Return [X, Y] of the center of cell containing provided text 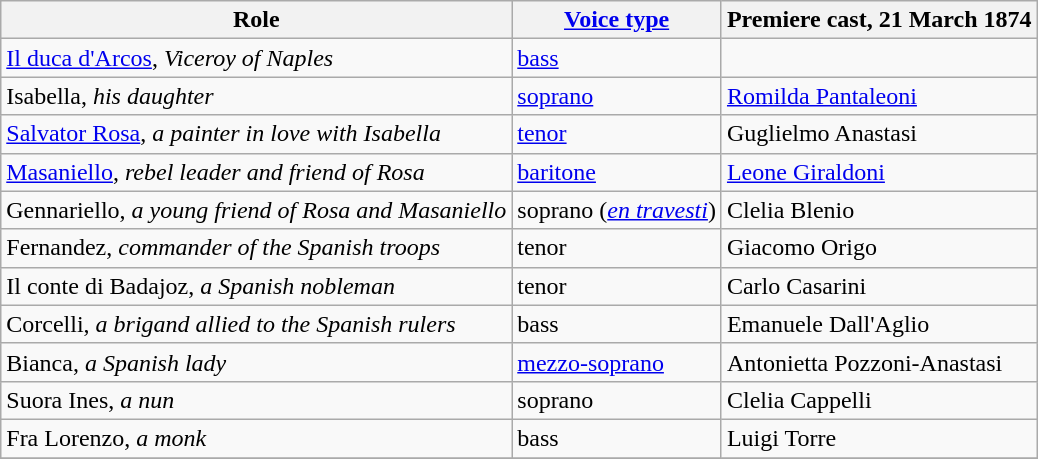
Leone Giraldoni [879, 172]
Masaniello, rebel leader and friend of Rosa [256, 172]
Role [256, 20]
Clelia Cappelli [879, 400]
Guglielmo Anastasi [879, 134]
Gennariello, a young friend of Rosa and Masaniello [256, 210]
baritone [617, 172]
Luigi Torre [879, 438]
mezzo-soprano [617, 362]
Carlo Casarini [879, 286]
Il conte di Badajoz, a Spanish nobleman [256, 286]
Romilda Pantaleoni [879, 96]
Clelia Blenio [879, 210]
Isabella, his daughter [256, 96]
Salvator Rosa, a painter in love with Isabella [256, 134]
Fernandez, commander of the Spanish troops [256, 248]
Emanuele Dall'Aglio [879, 324]
Suora Ines, a nun [256, 400]
Il duca d'Arcos, Viceroy of Naples [256, 58]
Bianca, a Spanish lady [256, 362]
Voice type [617, 20]
soprano (en travesti) [617, 210]
Corcelli, a brigand allied to the Spanish rulers [256, 324]
Giacomo Origo [879, 248]
Antonietta Pozzoni-Anastasi [879, 362]
Fra Lorenzo, a monk [256, 438]
Premiere cast, 21 March 1874 [879, 20]
